Output the (X, Y) coordinate of the center of the cell containing the given text.  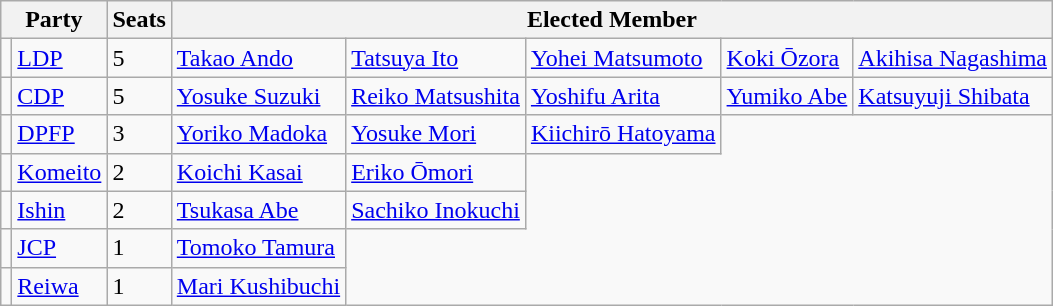
Akihisa Nagashima (953, 58)
Mari Kushibuchi (258, 286)
Tomoko Tamura (258, 248)
Yohei Matsumoto (623, 58)
Party (54, 20)
3 (139, 134)
Takao Ando (258, 58)
Yoriko Madoka (258, 134)
Katsuyuji Shibata (953, 96)
Yoshifu Arita (623, 96)
Reiko Matsushita (436, 96)
Koichi Kasai (258, 172)
CDP (60, 96)
Sachiko Inokuchi (436, 210)
Kiichirō Hatoyama (623, 134)
Eriko Ōmori (436, 172)
Reiwa (60, 286)
Yosuke Suzuki (258, 96)
Tatsuya Ito (436, 58)
Koki Ōzora (787, 58)
Elected Member (612, 20)
Yumiko Abe (787, 96)
DPFP (60, 134)
Yosuke Mori (436, 134)
JCP (60, 248)
LDP (60, 58)
Komeito (60, 172)
Seats (139, 20)
Tsukasa Abe (258, 210)
Ishin (60, 210)
